Determine the (X, Y) coordinate at the center of the cell enclosing the given text.  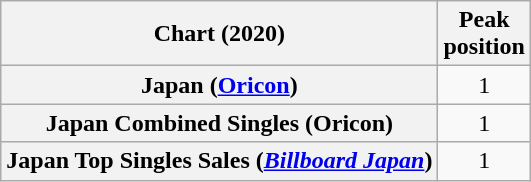
Chart (2020) (220, 34)
Peakposition (484, 34)
Japan Combined Singles (Oricon) (220, 123)
Japan Top Singles Sales (Billboard Japan) (220, 161)
Japan (Oricon) (220, 85)
